Provide the [x, y] coordinate of the cell's center where the given text is located.  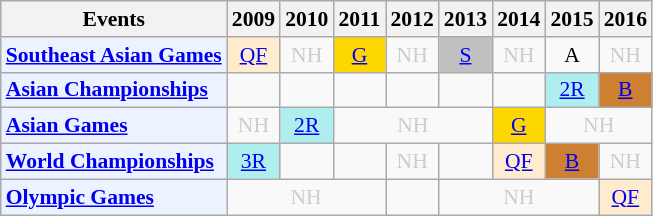
A [572, 55]
2015 [572, 19]
Events [114, 19]
3R [254, 162]
Asian Games [114, 126]
Asian Championships [114, 90]
S [466, 55]
Southeast Asian Games [114, 55]
2014 [518, 19]
World Championships [114, 162]
Olympic Games [114, 197]
2012 [412, 19]
2016 [626, 19]
2013 [466, 19]
2011 [359, 19]
2010 [306, 19]
2009 [254, 19]
